Identify which cell holds the provided text, then report its (X, Y) central coordinate. 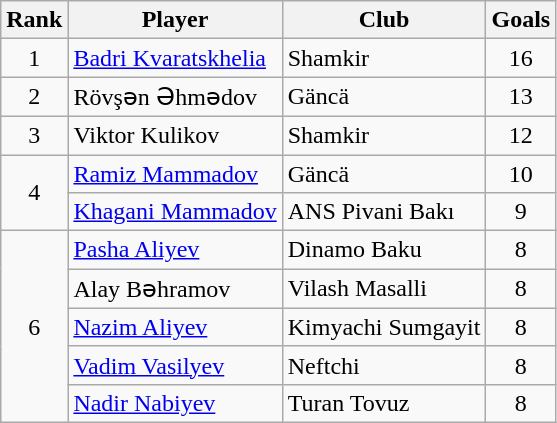
Nazim Aliyev (175, 327)
3 (34, 135)
Ramiz Mammadov (175, 173)
Kimyachi Sumgayit (384, 327)
2 (34, 97)
Player (175, 20)
Dinamo Baku (384, 250)
13 (521, 97)
6 (34, 327)
Vilash Masalli (384, 289)
Neftchi (384, 365)
9 (521, 212)
Badri Kvaratskhelia (175, 58)
16 (521, 58)
Turan Tovuz (384, 403)
Rank (34, 20)
4 (34, 192)
12 (521, 135)
Club (384, 20)
Khagani Mammadov (175, 212)
Nadir Nabiyev (175, 403)
Rövşən Əhmədov (175, 97)
Alay Bəhramov (175, 289)
ANS Pivani Bakı (384, 212)
1 (34, 58)
Goals (521, 20)
Vadim Vasilyev (175, 365)
Pasha Aliyev (175, 250)
10 (521, 173)
Viktor Kulikov (175, 135)
